From the cell containing the given text, extract its center point as [x, y] coordinate. 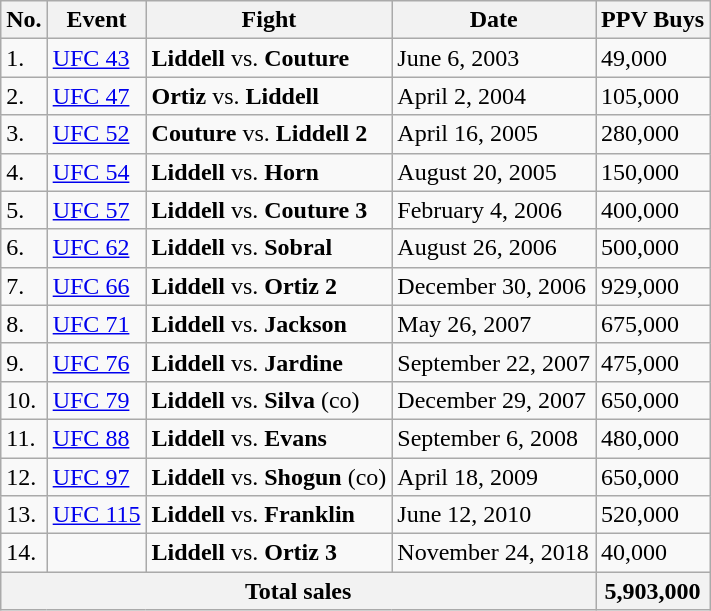
Liddell vs. Couture [269, 58]
Liddell vs. Franklin [269, 515]
40,000 [653, 553]
August 20, 2005 [494, 172]
Liddell vs. Sobral [269, 248]
UFC 71 [96, 324]
49,000 [653, 58]
Liddell vs. Horn [269, 172]
UFC 79 [96, 400]
8. [24, 324]
Liddell vs. Silva (co) [269, 400]
December 30, 2006 [494, 286]
April 2, 2004 [494, 96]
480,000 [653, 438]
UFC 97 [96, 477]
Liddell vs. Couture 3 [269, 210]
June 12, 2010 [494, 515]
UFC 52 [96, 134]
7. [24, 286]
675,000 [653, 324]
520,000 [653, 515]
280,000 [653, 134]
December 29, 2007 [494, 400]
3. [24, 134]
No. [24, 20]
1. [24, 58]
9. [24, 362]
14. [24, 553]
4. [24, 172]
September 6, 2008 [494, 438]
UFC 57 [96, 210]
10. [24, 400]
June 6, 2003 [494, 58]
500,000 [653, 248]
UFC 76 [96, 362]
105,000 [653, 96]
5,903,000 [653, 591]
UFC 62 [96, 248]
6. [24, 248]
Liddell vs. Shogun (co) [269, 477]
5. [24, 210]
UFC 54 [96, 172]
Liddell vs. Jardine [269, 362]
Liddell vs. Ortiz 2 [269, 286]
Date [494, 20]
Event [96, 20]
2. [24, 96]
April 16, 2005 [494, 134]
400,000 [653, 210]
February 4, 2006 [494, 210]
September 22, 2007 [494, 362]
August 26, 2006 [494, 248]
475,000 [653, 362]
UFC 88 [96, 438]
Total sales [298, 591]
Liddell vs. Ortiz 3 [269, 553]
April 18, 2009 [494, 477]
Couture vs. Liddell 2 [269, 134]
Liddell vs. Evans [269, 438]
13. [24, 515]
UFC 47 [96, 96]
PPV Buys [653, 20]
UFC 115 [96, 515]
929,000 [653, 286]
Liddell vs. Jackson [269, 324]
May 26, 2007 [494, 324]
12. [24, 477]
UFC 66 [96, 286]
Ortiz vs. Liddell [269, 96]
11. [24, 438]
Fight [269, 20]
November 24, 2018 [494, 553]
150,000 [653, 172]
UFC 43 [96, 58]
